For the text-containing cell, return its midpoint in [x, y] coordinate format. 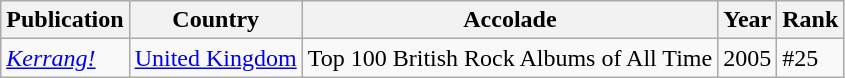
Kerrang! [65, 58]
Country [216, 20]
Top 100 British Rock Albums of All Time [510, 58]
#25 [810, 58]
United Kingdom [216, 58]
2005 [748, 58]
Rank [810, 20]
Accolade [510, 20]
Publication [65, 20]
Year [748, 20]
